For the text-containing cell, return its midpoint in [x, y] coordinate format. 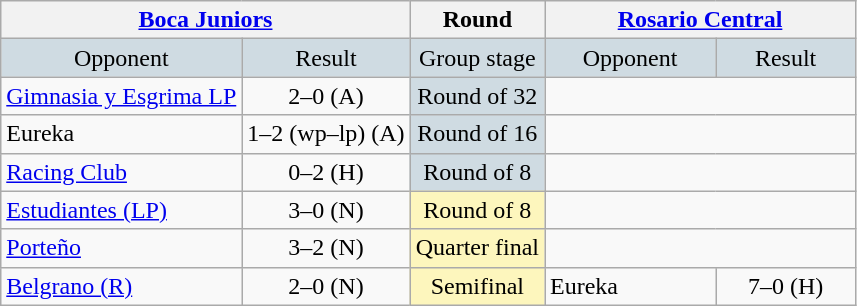
Round of 32 [477, 96]
Group stage [477, 58]
Round [477, 20]
Boca Juniors [206, 20]
0–2 (H) [326, 172]
Rosario Central [700, 20]
2–0 (N) [326, 286]
1–2 (wp–lp) (A) [326, 134]
3–0 (N) [326, 210]
Quarter final [477, 248]
Round of 16 [477, 134]
Racing Club [122, 172]
Semifinal [477, 286]
7–0 (H) [786, 286]
Gimnasia y Esgrima LP [122, 96]
Porteño [122, 248]
Estudiantes (LP) [122, 210]
2–0 (A) [326, 96]
Belgrano (R) [122, 286]
3–2 (N) [326, 248]
